Scan for the cell matching the given text and deliver its [X, Y] coordinate at center. 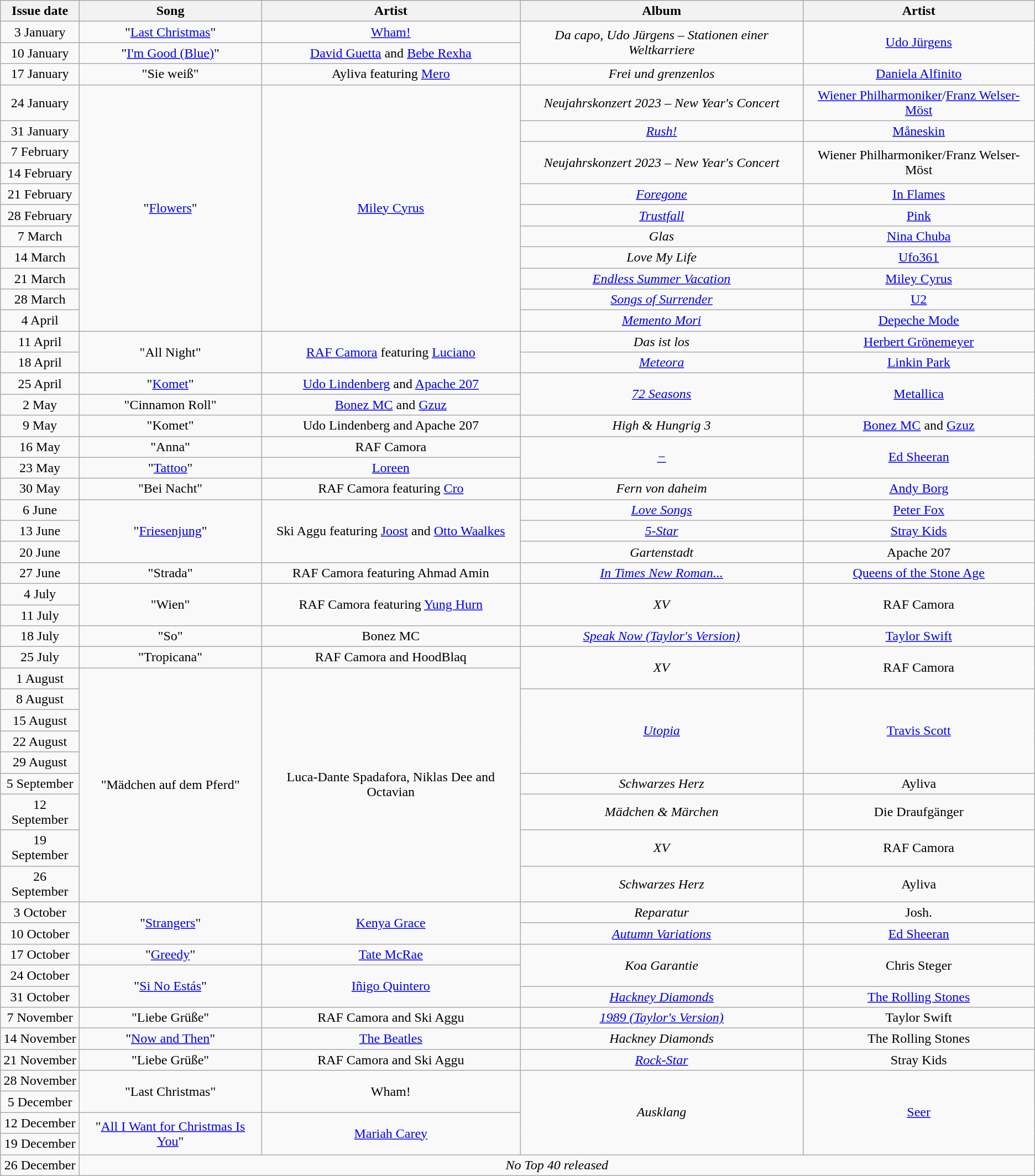
Koa Garantie [661, 965]
Josh. [919, 912]
Depeche Mode [919, 321]
2 May [40, 405]
David Guetta and Bebe Rexha [391, 53]
21 February [40, 194]
14 November [40, 1039]
7 November [40, 1018]
15 August [40, 720]
Da capo, Udo Jürgens – Stationen einer Weltkarriere [661, 43]
RAF Camora featuring Ahmad Amin [391, 573]
1 August [40, 678]
Ayliva featuring Mero [391, 74]
18 July [40, 636]
17 October [40, 954]
30 May [40, 489]
28 February [40, 215]
"Anna" [170, 447]
3 January [40, 32]
Loreen [391, 468]
Kenya Grace [391, 923]
29 August [40, 762]
"Sie weiß" [170, 74]
Herbert Grönemeyer [919, 342]
5-Star [661, 531]
"Strada" [170, 573]
7 March [40, 236]
27 June [40, 573]
25 April [40, 384]
Meteora [661, 363]
"Tropicana" [170, 657]
Issue date [40, 11]
Rush! [661, 131]
Luca-Dante Spadafora, Niklas Dee and Octavian [391, 785]
28 March [40, 300]
"Cinnamon Roll" [170, 405]
Mädchen & Märchen [661, 812]
Tate McRae [391, 954]
Pink [919, 215]
Rock-Star [661, 1060]
7 February [40, 152]
19 September [40, 848]
Songs of Surrender [661, 300]
"Strangers" [170, 923]
Love Songs [661, 510]
Die Draufgänger [919, 812]
24 October [40, 975]
21 March [40, 278]
"All I Want for Christmas Is You" [170, 1133]
Bonez MC [391, 636]
Apache 207 [919, 552]
8 August [40, 699]
"Flowers" [170, 208]
3 October [40, 912]
Endless Summer Vacation [661, 278]
RAF Camora featuring Luciano [391, 352]
4 April [40, 321]
12 December [40, 1123]
5 September [40, 783]
31 January [40, 131]
RAF Camora featuring Cro [391, 489]
1989 (Taylor's Version) [661, 1018]
Nina Chuba [919, 236]
"All Night" [170, 352]
Das ist los [661, 342]
Metallica [919, 394]
− [661, 457]
6 June [40, 510]
Queens of the Stone Age [919, 573]
Ufo361 [919, 257]
31 October [40, 997]
13 June [40, 531]
Speak Now (Taylor's Version) [661, 636]
Udo Jürgens [919, 43]
Seer [919, 1112]
Memento Mori [661, 321]
Autumn Variations [661, 933]
Trustfall [661, 215]
High & Hungrig 3 [661, 426]
21 November [40, 1060]
11 April [40, 342]
11 July [40, 615]
"Now and Then" [170, 1039]
Chris Steger [919, 965]
5 December [40, 1102]
17 January [40, 74]
"So" [170, 636]
Foregone [661, 194]
20 June [40, 552]
19 December [40, 1144]
Glas [661, 236]
Fern von daheim [661, 489]
24 January [40, 103]
"Friesenjung" [170, 531]
25 July [40, 657]
"Tattoo" [170, 468]
Måneskin [919, 131]
14 March [40, 257]
4 July [40, 594]
26 December [40, 1165]
10 January [40, 53]
22 August [40, 741]
"Bei Nacht" [170, 489]
RAF Camora and HoodBlaq [391, 657]
72 Seasons [661, 394]
Love My Life [661, 257]
Peter Fox [919, 510]
"Mädchen auf dem Pferd" [170, 785]
"I'm Good (Blue)" [170, 53]
Utopia [661, 731]
14 February [40, 173]
Iñigo Quintero [391, 986]
The Beatles [391, 1039]
Ski Aggu featuring Joost and Otto Waalkes [391, 531]
23 May [40, 468]
"Si No Estás" [170, 986]
18 April [40, 363]
U2 [919, 300]
16 May [40, 447]
Andy Borg [919, 489]
Ausklang [661, 1112]
RAF Camora featuring Yung Hurn [391, 604]
"Greedy" [170, 954]
Linkin Park [919, 363]
Gartenstadt [661, 552]
No Top 40 released [557, 1165]
Reparatur [661, 912]
In Flames [919, 194]
10 October [40, 933]
28 November [40, 1081]
9 May [40, 426]
"Wien" [170, 604]
12 September [40, 812]
Album [661, 11]
26 September [40, 884]
In Times New Roman... [661, 573]
Travis Scott [919, 731]
Frei und grenzenlos [661, 74]
Song [170, 11]
Mariah Carey [391, 1133]
Daniela Alfinito [919, 74]
